Identify which cell holds the provided text, then report its [X, Y] central coordinate. 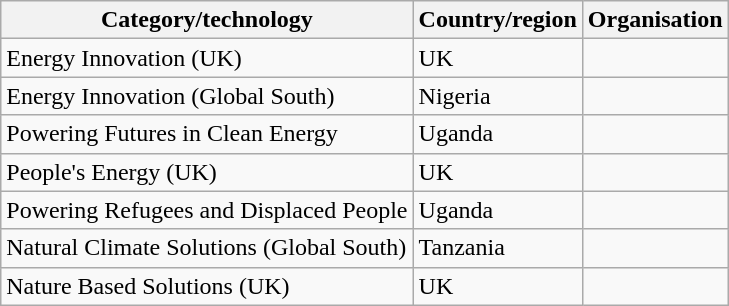
Nigeria [498, 96]
Powering Futures in Clean Energy [207, 134]
Energy Innovation (UK) [207, 58]
Nature Based Solutions (UK) [207, 286]
Country/region [498, 20]
Tanzania [498, 248]
Category/technology [207, 20]
Powering Refugees and Displaced People [207, 210]
Energy Innovation (Global South) [207, 96]
Organisation [655, 20]
Natural Climate Solutions (Global South) [207, 248]
People's Energy (UK) [207, 172]
